Pinpoint the cell where the given text exists, returning its (x, y) midpoint coordinate. 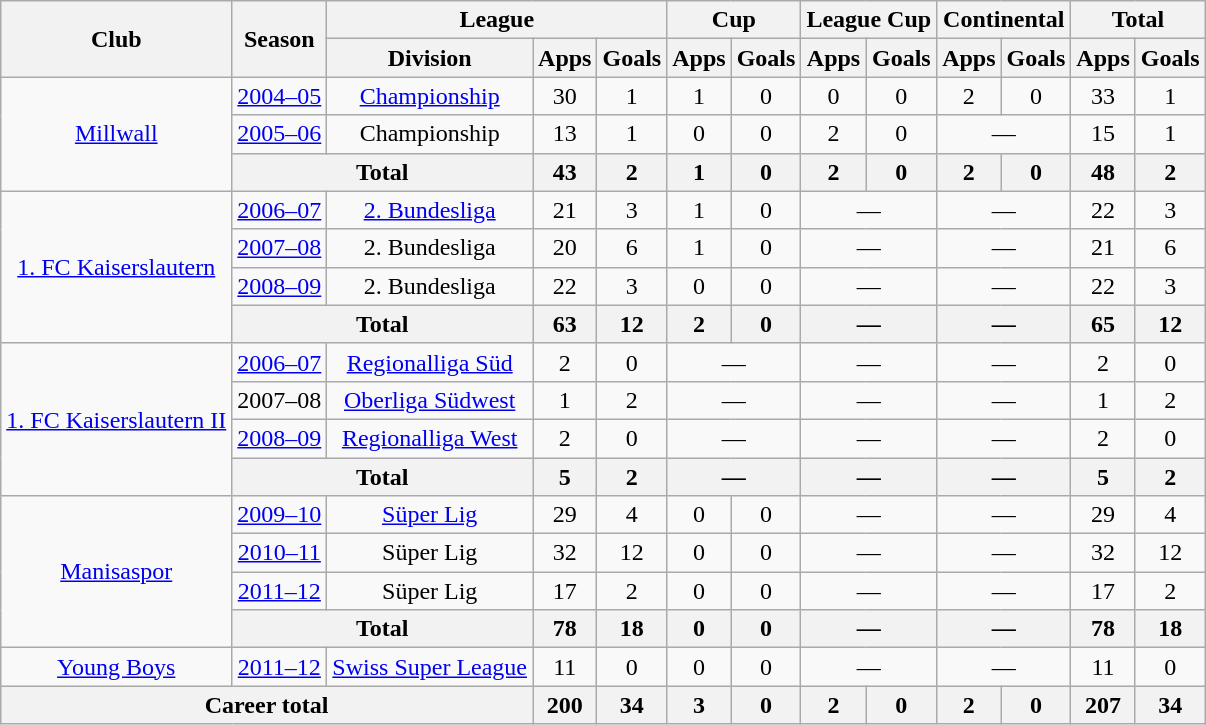
Club (116, 39)
Millwall (116, 134)
63 (565, 324)
1. FC Kaiserslautern (116, 267)
43 (565, 172)
2010–11 (280, 553)
30 (565, 96)
Manisaspor (116, 572)
Young Boys (116, 667)
League (497, 20)
Regionalliga Süd (430, 362)
Division (430, 58)
13 (565, 134)
Cup (734, 20)
2005–06 (280, 134)
Season (280, 39)
48 (1103, 172)
20 (565, 248)
33 (1103, 96)
Regionalliga West (430, 438)
15 (1103, 134)
League Cup (869, 20)
2004–05 (280, 96)
Career total (267, 705)
1. FC Kaiserslautern II (116, 419)
Oberliga Südwest (430, 400)
2009–10 (280, 515)
65 (1103, 324)
Continental (1004, 20)
200 (565, 705)
207 (1103, 705)
Swiss Super League (430, 667)
